Find where the given text appears and provide that cell's center as [X, Y] coordinate. 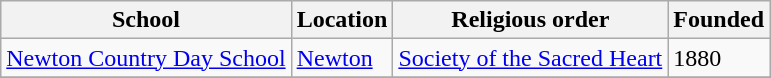
Founded [719, 20]
Newton [342, 58]
Location [342, 20]
Society of the Sacred Heart [530, 58]
Religious order [530, 20]
1880 [719, 58]
School [146, 20]
Newton Country Day School [146, 58]
